Determine the [x, y] coordinate at the center of the cell enclosing the given text.  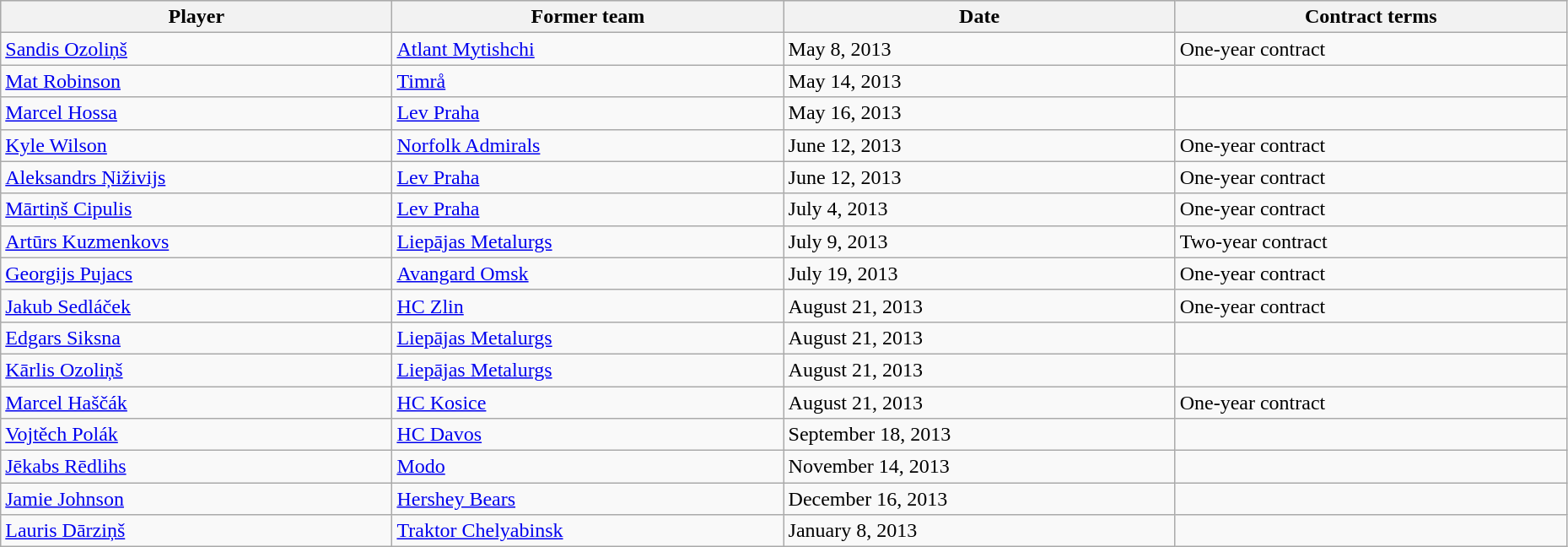
Kārlis Ozoliņš [197, 370]
Atlant Mytishchi [588, 49]
November 14, 2013 [979, 467]
HC Davos [588, 435]
Artūrs Kuzmenkovs [197, 241]
Sandis Ozoliņš [197, 49]
Traktor Chelyabinsk [588, 531]
HC Kosice [588, 403]
January 8, 2013 [979, 531]
Mat Robinson [197, 81]
September 18, 2013 [979, 435]
Kyle Wilson [197, 145]
Date [979, 17]
May 14, 2013 [979, 81]
Lauris Dārziņš [197, 531]
July 19, 2013 [979, 273]
Timrå [588, 81]
Avangard Omsk [588, 273]
Edgars Siksna [197, 338]
Mārtiņš Cipulis [197, 209]
Modo [588, 467]
Contract terms [1371, 17]
Hershey Bears [588, 499]
December 16, 2013 [979, 499]
Jakub Sedláček [197, 306]
Former team [588, 17]
Marcel Haščák [197, 403]
Jamie Johnson [197, 499]
July 9, 2013 [979, 241]
May 16, 2013 [979, 113]
Norfolk Admirals [588, 145]
Marcel Hossa [197, 113]
Two-year contract [1371, 241]
Vojtěch Polák [197, 435]
Aleksandrs Ņiživijs [197, 177]
May 8, 2013 [979, 49]
Player [197, 17]
Georgijs Pujacs [197, 273]
Jēkabs Rēdlihs [197, 467]
HC Zlin [588, 306]
July 4, 2013 [979, 209]
